Find where the given text appears and provide that cell's center as [x, y] coordinate. 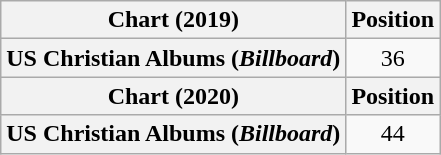
36 [393, 58]
44 [393, 134]
Chart (2020) [174, 96]
Chart (2019) [174, 20]
